For the text-containing cell, return its midpoint in [x, y] coordinate format. 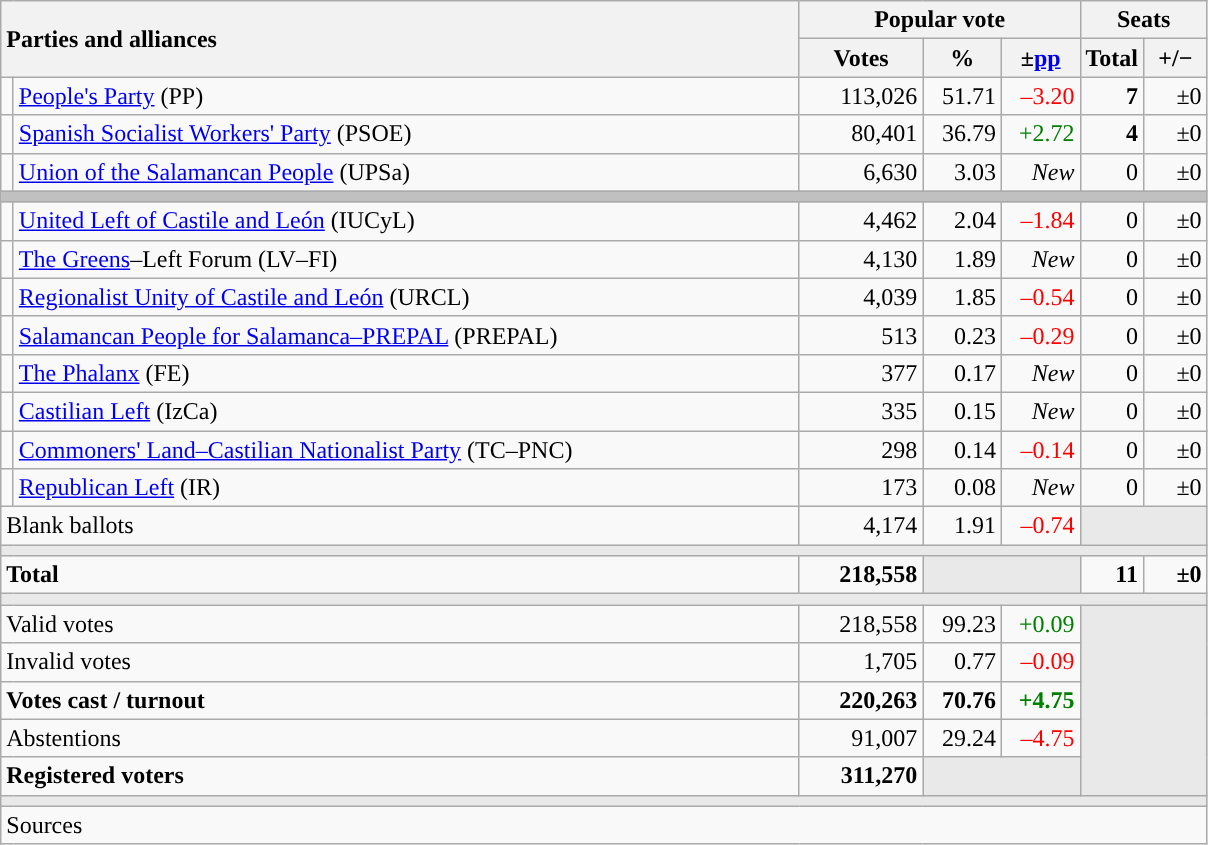
Registered voters [400, 776]
+2.72 [1040, 134]
4,174 [861, 526]
People's Party (PP) [406, 96]
Seats [1144, 20]
3.03 [962, 172]
–3.20 [1040, 96]
Regionalist Unity of Castile and León (URCL) [406, 297]
Union of the Salamancan People (UPSa) [406, 172]
0.17 [962, 373]
Spanish Socialist Workers' Party (PSOE) [406, 134]
–0.14 [1040, 449]
0.77 [962, 662]
–1.84 [1040, 221]
Castilian Left (IzCa) [406, 411]
1.89 [962, 259]
–0.74 [1040, 526]
36.79 [962, 134]
Salamancan People for Salamanca–PREPAL (PREPAL) [406, 335]
4,462 [861, 221]
Blank ballots [400, 526]
+4.75 [1040, 700]
4,039 [861, 297]
7 [1112, 96]
4 [1112, 134]
335 [861, 411]
–4.75 [1040, 738]
4,130 [861, 259]
311,270 [861, 776]
0.15 [962, 411]
% [962, 58]
2.04 [962, 221]
1,705 [861, 662]
0.23 [962, 335]
0.14 [962, 449]
91,007 [861, 738]
Commoners' Land–Castilian Nationalist Party (TC–PNC) [406, 449]
–0.09 [1040, 662]
173 [861, 488]
±pp [1040, 58]
1.91 [962, 526]
Sources [604, 825]
6,630 [861, 172]
Popular vote [940, 20]
The Phalanx (FE) [406, 373]
Invalid votes [400, 662]
113,026 [861, 96]
80,401 [861, 134]
+0.09 [1040, 624]
298 [861, 449]
Votes cast / turnout [400, 700]
51.71 [962, 96]
0.08 [962, 488]
220,263 [861, 700]
Votes [861, 58]
70.76 [962, 700]
377 [861, 373]
–0.29 [1040, 335]
Parties and alliances [400, 39]
29.24 [962, 738]
513 [861, 335]
United Left of Castile and León (IUCyL) [406, 221]
The Greens–Left Forum (LV–FI) [406, 259]
11 [1112, 575]
Republican Left (IR) [406, 488]
99.23 [962, 624]
Abstentions [400, 738]
1.85 [962, 297]
Valid votes [400, 624]
–0.54 [1040, 297]
+/− [1176, 58]
